Output the [x, y] coordinate of the center of the cell containing the given text.  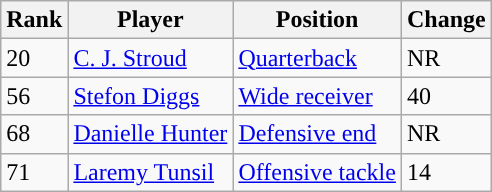
Defensive end [318, 134]
14 [446, 172]
Wide receiver [318, 96]
Rank [34, 20]
Laremy Tunsil [150, 172]
71 [34, 172]
Quarterback [318, 58]
Stefon Diggs [150, 96]
Position [318, 20]
40 [446, 96]
Player [150, 20]
56 [34, 96]
20 [34, 58]
Danielle Hunter [150, 134]
Offensive tackle [318, 172]
68 [34, 134]
C. J. Stroud [150, 58]
Change [446, 20]
